Provide the (x, y) coordinate of the cell's center where the given text is located.  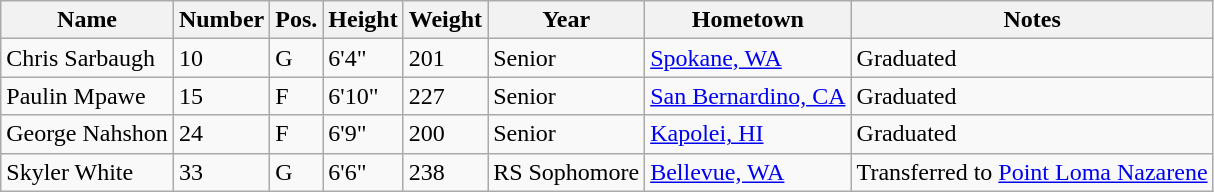
Name (88, 20)
Year (566, 20)
Skyler White (88, 172)
Spokane, WA (748, 58)
Height (363, 20)
RS Sophomore (566, 172)
200 (445, 134)
10 (221, 58)
Chris Sarbaugh (88, 58)
6'9" (363, 134)
George Nahshon (88, 134)
San Bernardino, CA (748, 96)
33 (221, 172)
Weight (445, 20)
Paulin Mpawe (88, 96)
6'4" (363, 58)
201 (445, 58)
Pos. (296, 20)
6'6" (363, 172)
6'10" (363, 96)
Kapolei, HI (748, 134)
15 (221, 96)
238 (445, 172)
Transferred to Point Loma Nazarene (1032, 172)
Notes (1032, 20)
24 (221, 134)
Number (221, 20)
Hometown (748, 20)
227 (445, 96)
Bellevue, WA (748, 172)
